Return (x, y) of the center of cell containing provided text 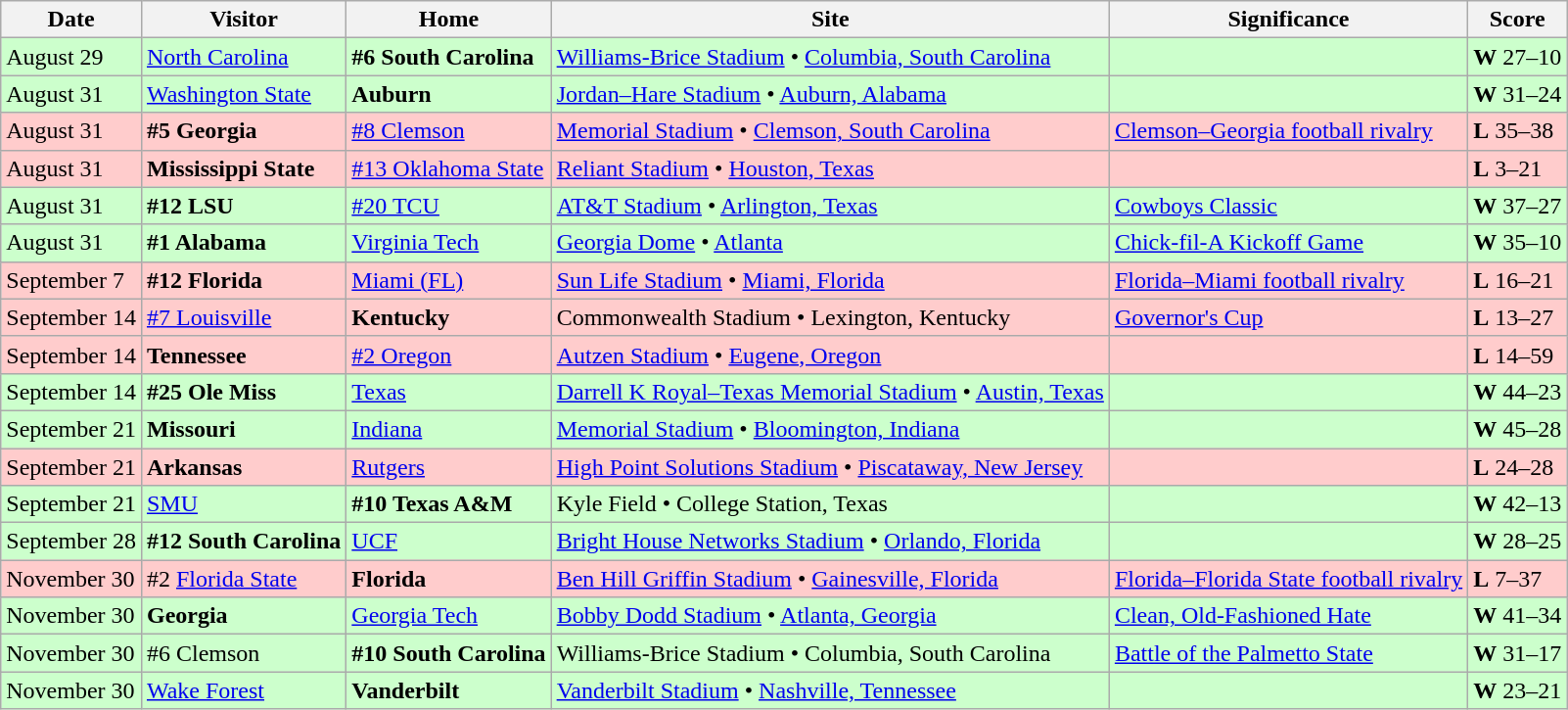
Mississippi State (243, 168)
#5 Georgia (243, 131)
#2 Oregon (448, 355)
Missouri (243, 429)
Site (830, 20)
Florida–Florida State football rivalry (1288, 579)
Arkansas (243, 467)
Vanderbilt (448, 690)
L 35–38 (1517, 131)
UCF (448, 542)
#12 South Carolina (243, 542)
L 24–28 (1517, 467)
Vanderbilt Stadium • Nashville, Tennessee (830, 690)
L 13–27 (1517, 317)
Wake Forest (243, 690)
W 41–34 (1517, 616)
#6 Clemson (243, 653)
L 16–21 (1517, 280)
Georgia Tech (448, 616)
W 23–21 (1517, 690)
L 7–37 (1517, 579)
Bobby Dodd Stadium • Atlanta, Georgia (830, 616)
September 28 (71, 542)
#1 Alabama (243, 243)
Home (448, 20)
Commonwealth Stadium • Lexington, Kentucky (830, 317)
Georgia (243, 616)
Sun Life Stadium • Miami, Florida (830, 280)
SMU (243, 504)
Governor's Cup (1288, 317)
August 29 (71, 57)
Bright House Networks Stadium • Orlando, Florida (830, 542)
Indiana (448, 429)
#25 Ole Miss (243, 392)
Ben Hill Griffin Stadium • Gainesville, Florida (830, 579)
Kentucky (448, 317)
Reliant Stadium • Houston, Texas (830, 168)
Darrell K Royal–Texas Memorial Stadium • Austin, Texas (830, 392)
Rutgers (448, 467)
Visitor (243, 20)
#7 Louisville (243, 317)
Miami (FL) (448, 280)
W 31–17 (1517, 653)
W 27–10 (1517, 57)
W 37–27 (1517, 206)
Auburn (448, 94)
Score (1517, 20)
W 31–24 (1517, 94)
#12 LSU (243, 206)
#10 Texas A&M (448, 504)
Autzen Stadium • Eugene, Oregon (830, 355)
AT&T Stadium • Arlington, Texas (830, 206)
Memorial Stadium • Bloomington, Indiana (830, 429)
Florida (448, 579)
Georgia Dome • Atlanta (830, 243)
Cowboys Classic (1288, 206)
#2 Florida State (243, 579)
Kyle Field • College Station, Texas (830, 504)
Tennessee (243, 355)
North Carolina (243, 57)
Memorial Stadium • Clemson, South Carolina (830, 131)
Texas (448, 392)
W 44–23 (1517, 392)
Virginia Tech (448, 243)
W 42–13 (1517, 504)
Clean, Old-Fashioned Hate (1288, 616)
High Point Solutions Stadium • Piscataway, New Jersey (830, 467)
#12 Florida (243, 280)
Jordan–Hare Stadium • Auburn, Alabama (830, 94)
#6 South Carolina (448, 57)
Chick-fil-A Kickoff Game (1288, 243)
#20 TCU (448, 206)
#13 Oklahoma State (448, 168)
Date (71, 20)
#8 Clemson (448, 131)
Florida–Miami football rivalry (1288, 280)
W 28–25 (1517, 542)
Battle of the Palmetto State (1288, 653)
L 14–59 (1517, 355)
L 3–21 (1517, 168)
Significance (1288, 20)
W 35–10 (1517, 243)
W 45–28 (1517, 429)
Washington State (243, 94)
Clemson–Georgia football rivalry (1288, 131)
#10 South Carolina (448, 653)
September 7 (71, 280)
